Capture the cell that displays the provided text and extract its [x, y] central coordinate. 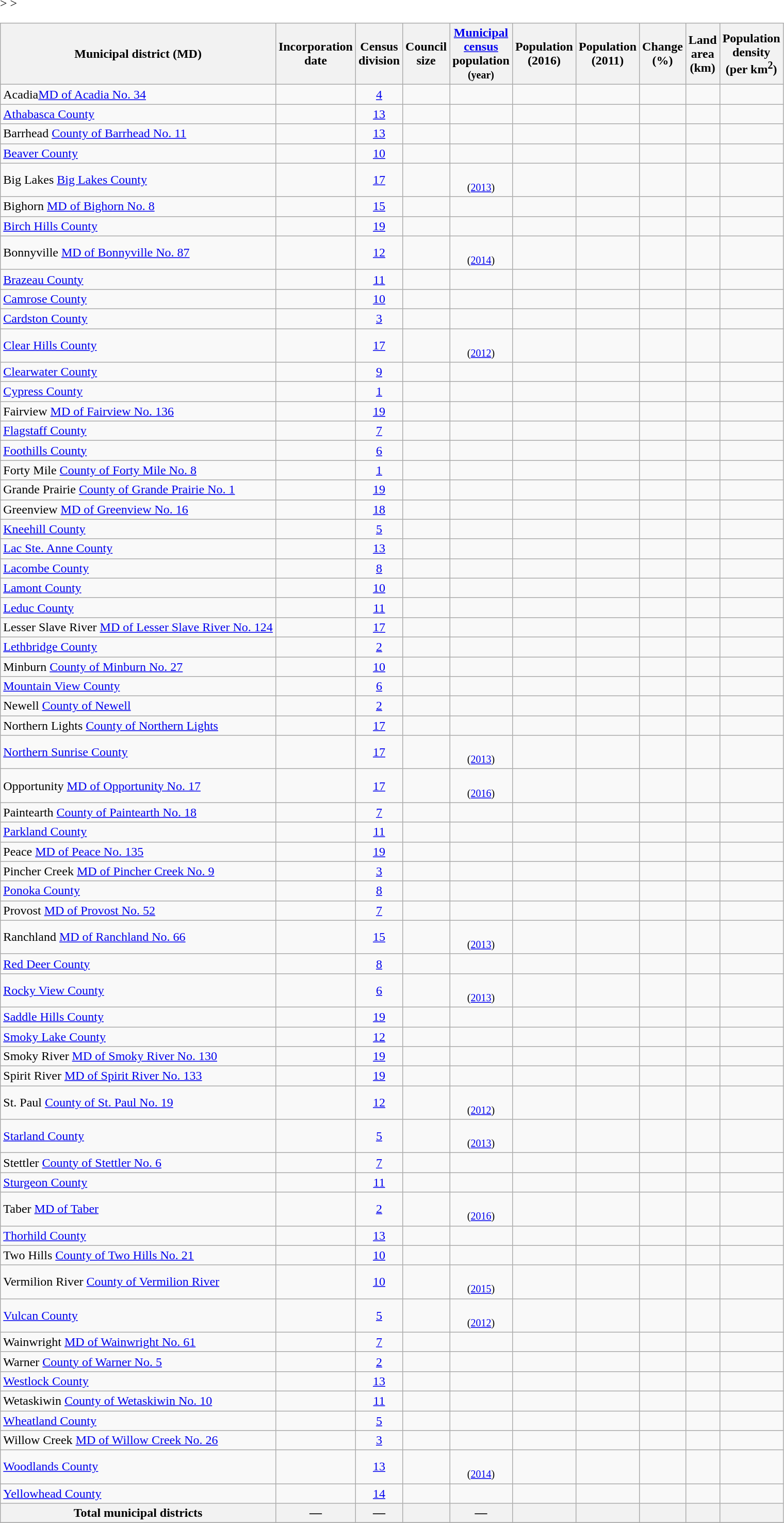
Total municipal districts [138, 1513]
Taber MD of Taber [138, 1209]
Vulcan County [138, 1315]
(2015) [481, 1282]
Sturgeon County [138, 1182]
Provost MD of Provost No. 52 [138, 910]
Barrhead County of Barrhead No. 11 [138, 134]
Athabasca County [138, 114]
Greenview MD of Greenview No. 16 [138, 509]
Smoky River MD of Smoky River No. 130 [138, 1056]
Incorporationdate [316, 54]
4 [379, 94]
Warner County of Warner No. 5 [138, 1361]
Mountain View County [138, 686]
Lamont County [138, 588]
Leduc County [138, 607]
Flagstaff County [138, 431]
Northern Lights County of Northern Lights [138, 726]
Woodlands County [138, 1467]
Bighorn MD of Bighorn No. 8 [138, 206]
Westlock County [138, 1381]
Smoky Lake County [138, 1037]
Ponoka County [138, 891]
Starland County [138, 1136]
Kneehill County [138, 529]
Ranchland MD of Ranchland No. 66 [138, 937]
Pincher Creek MD of Pincher Creek No. 9 [138, 871]
Population(2016) [544, 54]
Parkland County [138, 832]
Northern Sunrise County [138, 752]
Foothills County [138, 451]
14 [379, 1494]
Birch Hills County [138, 226]
Beaver County [138, 153]
Camrose County [138, 299]
Clearwater County [138, 372]
Big Lakes Big Lakes County [138, 180]
Wheatland County [138, 1421]
Stettler County of Stettler No. 6 [138, 1163]
Councilsize [426, 54]
AcadiaMD of Acadia No. 34 [138, 94]
Populationdensity(per km2) [751, 54]
Fairview MD of Fairview No. 136 [138, 411]
Lac Ste. Anne County [138, 549]
Rocky View County [138, 990]
Lacombe County [138, 568]
Vermilion River County of Vermilion River [138, 1282]
9 [379, 372]
Saddle Hills County [138, 1017]
St. Paul County of St. Paul No. 19 [138, 1102]
Spirit River MD of Spirit River No. 133 [138, 1076]
Censusdivision [379, 54]
Forty Mile County of Forty Mile No. 8 [138, 470]
Minburn County of Minburn No. 27 [138, 666]
Municipal district (MD) [138, 54]
Willow Creek MD of Willow Creek No. 26 [138, 1440]
Yellowhead County [138, 1494]
Newell County of Newell [138, 706]
Lesser Slave River MD of Lesser Slave River No. 124 [138, 627]
18 [379, 509]
Brazeau County [138, 279]
Grande Prairie County of Grande Prairie No. 1 [138, 490]
Municipalcensuspopulation(year) [481, 54]
Opportunity MD of Opportunity No. 17 [138, 785]
Thorhild County [138, 1236]
Landarea(km) [703, 54]
Peace MD of Peace No. 135 [138, 852]
Lethbridge County [138, 647]
Bonnyville MD of Bonnyville No. 87 [138, 253]
Two Hills County of Two Hills No. 21 [138, 1255]
Wainwright MD of Wainwright No. 61 [138, 1342]
Paintearth County of Paintearth No. 18 [138, 812]
Red Deer County [138, 964]
Cypress County [138, 392]
Wetaskiwin County of Wetaskiwin No. 10 [138, 1401]
Change(%) [663, 54]
Cardston County [138, 318]
Clear Hills County [138, 345]
Population(2011) [608, 54]
